Extract the (X, Y) coordinate from the center of the cell holding the provided text.  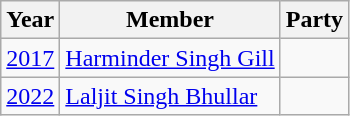
2022 (30, 96)
2017 (30, 58)
Laljit Singh Bhullar (170, 96)
Member (170, 20)
Party (314, 20)
Year (30, 20)
Harminder Singh Gill (170, 58)
